For the text-containing cell, return its midpoint in (x, y) coordinate format. 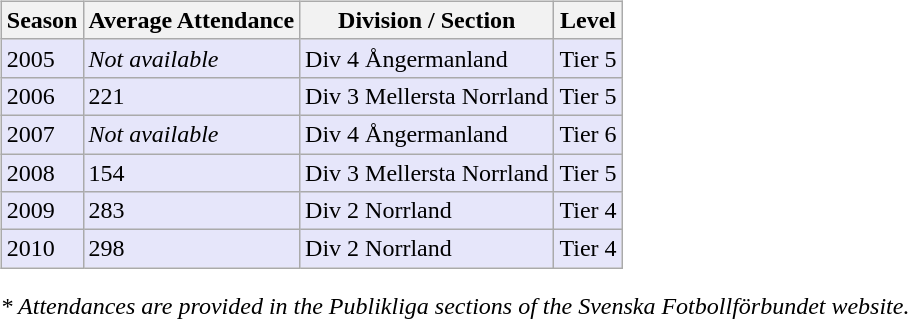
2006 (42, 96)
283 (192, 211)
2005 (42, 58)
2010 (42, 249)
154 (192, 173)
298 (192, 249)
Tier 6 (588, 134)
2008 (42, 173)
Average Attendance (192, 20)
2007 (42, 134)
Level (588, 20)
Division / Section (427, 20)
221 (192, 96)
Season (42, 20)
2009 (42, 211)
